Search for the cell housing the specified text and yield its (X, Y) center coordinate. 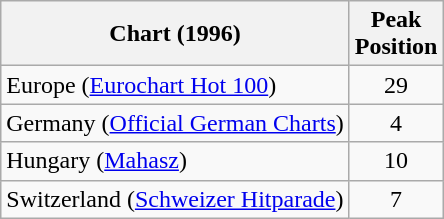
7 (396, 199)
10 (396, 161)
Germany (Official German Charts) (175, 123)
Europe (Eurochart Hot 100) (175, 85)
Hungary (Mahasz) (175, 161)
Switzerland (Schweizer Hitparade) (175, 199)
4 (396, 123)
29 (396, 85)
Chart (1996) (175, 34)
PeakPosition (396, 34)
